Extract the [x, y] coordinate from the center of the cell holding the provided text.  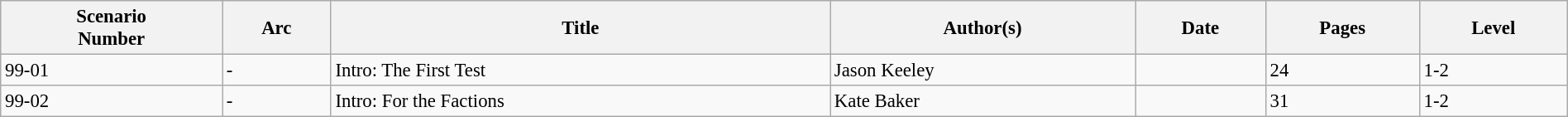
Title [581, 28]
Author(s) [982, 28]
Intro: The First Test [581, 71]
24 [1342, 71]
Date [1201, 28]
99-01 [112, 71]
99-02 [112, 101]
Kate Baker [982, 101]
Level [1494, 28]
ScenarioNumber [112, 28]
Pages [1342, 28]
Intro: For the Factions [581, 101]
Jason Keeley [982, 71]
31 [1342, 101]
Arc [277, 28]
